Return (x, y) of the center of cell containing provided text 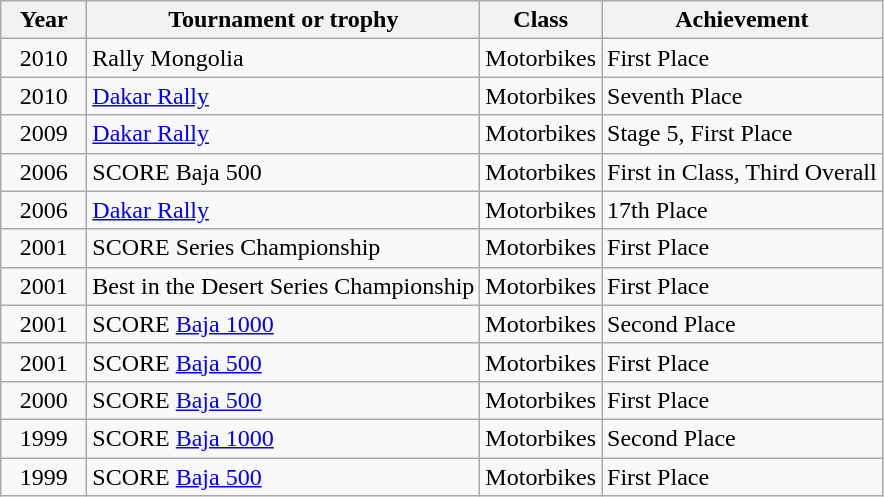
Class (541, 20)
Achievement (742, 20)
2000 (44, 400)
Tournament or trophy (284, 20)
Rally Mongolia (284, 58)
First in Class, Third Overall (742, 172)
2009 (44, 134)
Best in the Desert Series Championship (284, 286)
Seventh Place (742, 96)
SCORE Series Championship (284, 248)
Stage 5, First Place (742, 134)
Year (44, 20)
17th Place (742, 210)
